Pinpoint the cell where the given text exists, returning its (x, y) midpoint coordinate. 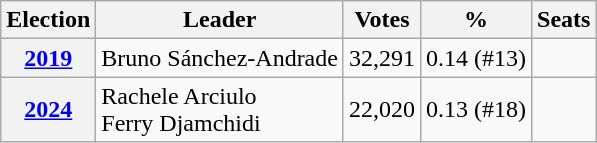
Votes (382, 20)
Leader (220, 20)
2019 (48, 58)
% (476, 20)
0.14 (#13) (476, 58)
Bruno Sánchez-Andrade (220, 58)
32,291 (382, 58)
Seats (564, 20)
22,020 (382, 110)
2024 (48, 110)
0.13 (#18) (476, 110)
Election (48, 20)
Rachele ArciuloFerry Djamchidi (220, 110)
